For the text-containing cell, return its midpoint in (x, y) coordinate format. 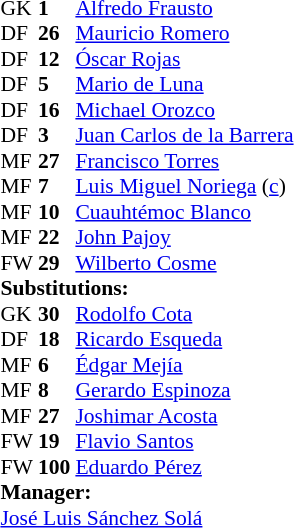
John Pajoy (184, 237)
Édgar Mejía (184, 365)
22 (57, 237)
Flavio Santos (184, 441)
19 (57, 441)
8 (57, 391)
16 (57, 110)
Ricardo Esqueda (184, 339)
Mario de Luna (184, 85)
5 (57, 85)
GK (19, 314)
100 (57, 467)
Manager: (146, 493)
6 (57, 365)
Óscar Rojas (184, 59)
Juan Carlos de la Barrera (184, 135)
Cuauhtémoc Blanco (184, 212)
10 (57, 212)
Mauricio Romero (184, 33)
Francisco Torres (184, 161)
12 (57, 59)
Michael Orozco (184, 110)
29 (57, 263)
7 (57, 187)
Joshimar Acosta (184, 416)
26 (57, 33)
Substitutions: (146, 289)
Eduardo Pérez (184, 467)
Rodolfo Cota (184, 314)
Luis Miguel Noriega (c) (184, 187)
3 (57, 135)
30 (57, 314)
Gerardo Espinoza (184, 391)
Wilberto Cosme (184, 263)
18 (57, 339)
